Provide the [X, Y] coordinate of the cell's center where the given text is located.  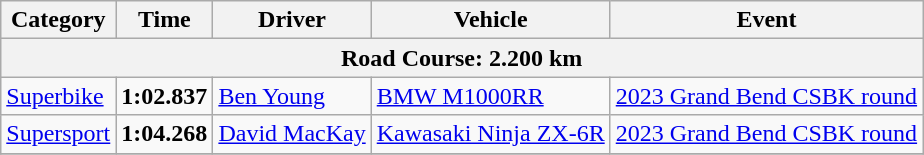
1:02.837 [164, 96]
David MacKay [292, 134]
Kawasaki Ninja ZX-6R [490, 134]
Supersport [58, 134]
Time [164, 20]
Vehicle [490, 20]
Event [766, 20]
Driver [292, 20]
BMW M1000RR [490, 96]
1:04.268 [164, 134]
Ben Young [292, 96]
Category [58, 20]
Road Course: 2.200 km [462, 58]
Superbike [58, 96]
